From the cell containing the given text, extract its center point as [x, y] coordinate. 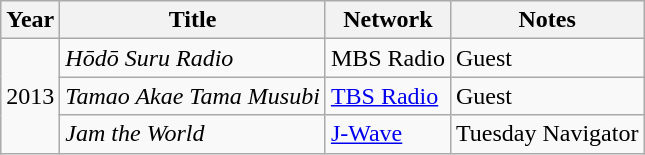
Tamao Akae Tama Musubi [193, 96]
Notes [547, 20]
2013 [30, 96]
Hōdō Suru Radio [193, 58]
Network [388, 20]
Jam the World [193, 134]
TBS Radio [388, 96]
Year [30, 20]
Tuesday Navigator [547, 134]
MBS Radio [388, 58]
Title [193, 20]
J-Wave [388, 134]
